Locate the cell with the specified text and output its (x, y) center coordinate. 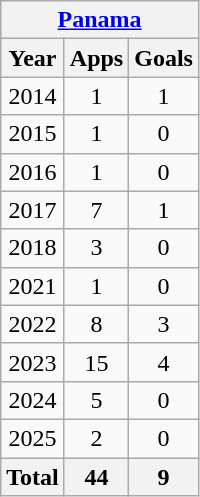
2016 (33, 172)
2017 (33, 210)
2023 (33, 362)
Total (33, 477)
9 (164, 477)
Apps (96, 58)
2 (96, 438)
8 (96, 324)
7 (96, 210)
2021 (33, 286)
2018 (33, 248)
2022 (33, 324)
2025 (33, 438)
5 (96, 400)
15 (96, 362)
Goals (164, 58)
4 (164, 362)
2014 (33, 96)
2015 (33, 134)
44 (96, 477)
2024 (33, 400)
Panama (100, 20)
Year (33, 58)
